Detect which cell encompasses the target text, then output its (X, Y) center coordinate. 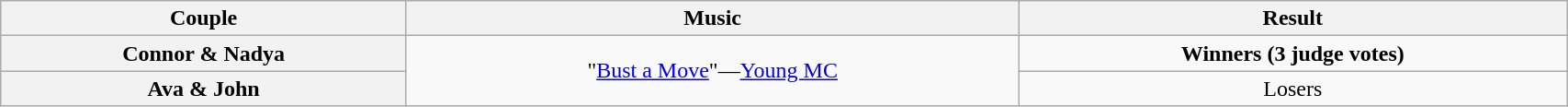
"Bust a Move"—Young MC (712, 71)
Losers (1293, 89)
Result (1293, 18)
Ava & John (204, 89)
Connor & Nadya (204, 53)
Couple (204, 18)
Winners (3 judge votes) (1293, 53)
Music (712, 18)
